For the text-containing cell, return its midpoint in (X, Y) coordinate format. 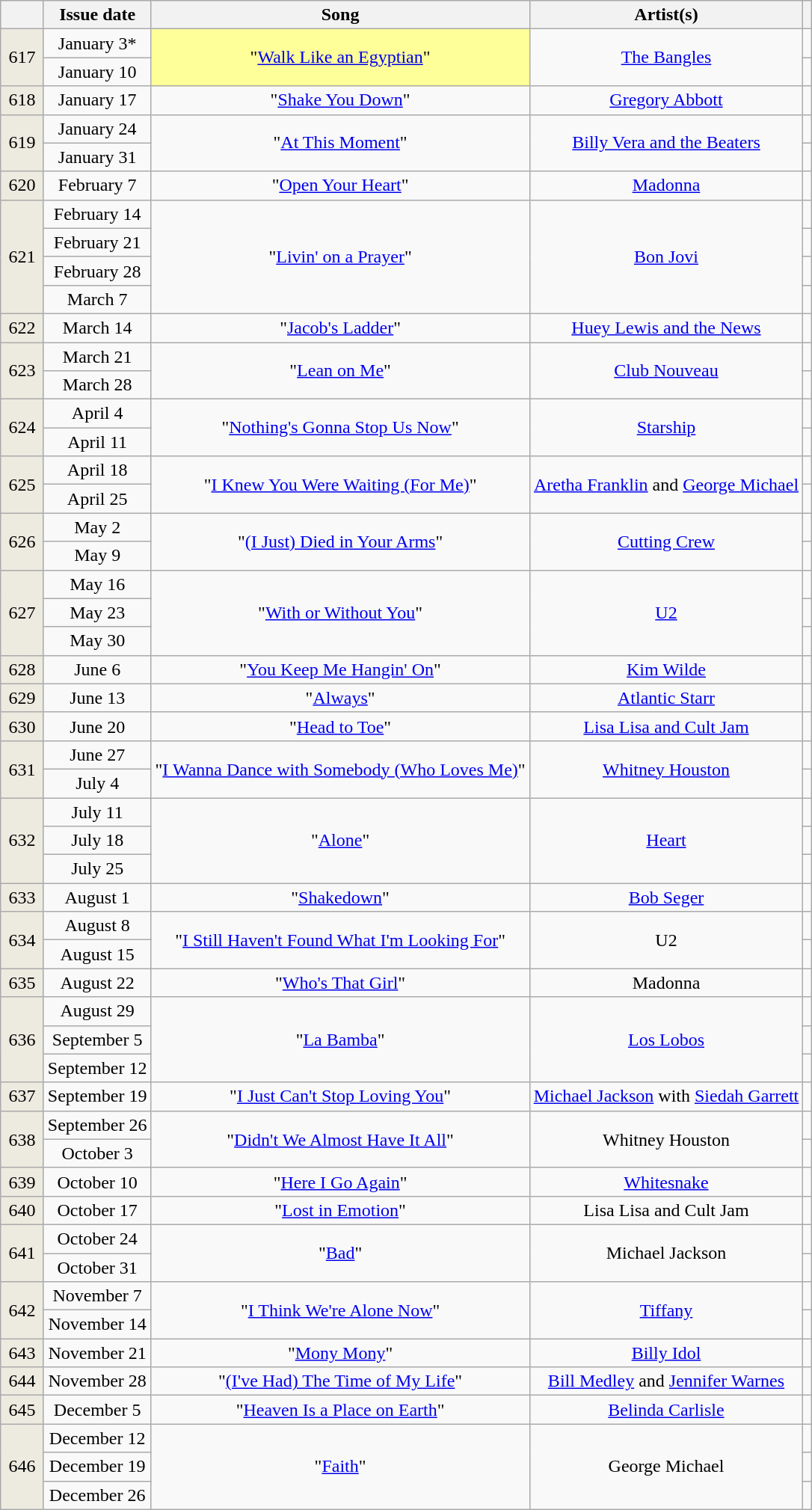
June 6 (97, 669)
617 (22, 58)
November 21 (97, 1353)
623 (22, 371)
September 12 (97, 1068)
Huey Lewis and the News (666, 328)
634 (22, 940)
Starship (666, 428)
Kim Wilde (666, 669)
642 (22, 1310)
September 19 (97, 1096)
644 (22, 1381)
August 8 (97, 926)
"Livin' on a Prayer" (340, 257)
"Heaven Is a Place on Earth" (340, 1410)
625 (22, 485)
October 31 (97, 1268)
February 7 (97, 185)
Bob Seger (666, 897)
August 1 (97, 897)
December 5 (97, 1410)
October 10 (97, 1182)
February 28 (97, 271)
Club Nouveau (666, 371)
624 (22, 428)
January 31 (97, 157)
"Faith" (340, 1467)
June 27 (97, 755)
"Nothing's Gonna Stop Us Now" (340, 428)
Billy Vera and the Beaters (666, 143)
January 3* (97, 43)
626 (22, 541)
"(I Just) Died in Your Arms" (340, 541)
640 (22, 1210)
January 10 (97, 72)
"I Just Can't Stop Loving You" (340, 1096)
627 (22, 613)
"La Bamba" (340, 1040)
Issue date (97, 15)
January 17 (97, 100)
April 25 (97, 499)
December 12 (97, 1438)
629 (22, 698)
August 15 (97, 954)
May 23 (97, 613)
"Walk Like an Egyptian" (340, 58)
646 (22, 1467)
"I Wanna Dance with Somebody (Who Loves Me)" (340, 769)
May 9 (97, 556)
Cutting Crew (666, 541)
March 28 (97, 385)
"I Think We're Alone Now" (340, 1310)
643 (22, 1353)
February 21 (97, 242)
620 (22, 185)
"I Still Haven't Found What I'm Looking For" (340, 940)
April 18 (97, 470)
639 (22, 1182)
January 24 (97, 129)
"Bad" (340, 1253)
May 2 (97, 527)
641 (22, 1253)
"Here I Go Again" (340, 1182)
July 11 (97, 811)
637 (22, 1096)
April 11 (97, 442)
622 (22, 328)
July 25 (97, 869)
Billy Idol (666, 1353)
George Michael (666, 1467)
March 21 (97, 357)
September 5 (97, 1040)
638 (22, 1139)
November 7 (97, 1296)
November 28 (97, 1381)
628 (22, 669)
619 (22, 143)
July 18 (97, 841)
"Who's That Girl" (340, 983)
Tiffany (666, 1310)
Michael Jackson (666, 1253)
"Alone" (340, 840)
632 (22, 840)
December 19 (97, 1467)
"Jacob's Ladder" (340, 328)
"Shakedown" (340, 897)
October 24 (97, 1239)
"Shake You Down" (340, 100)
"I Knew You Were Waiting (For Me)" (340, 485)
April 4 (97, 414)
"Lost in Emotion" (340, 1210)
635 (22, 983)
May 30 (97, 641)
Atlantic Starr (666, 698)
"Open Your Heart" (340, 185)
June 20 (97, 726)
March 14 (97, 328)
October 3 (97, 1153)
Heart (666, 840)
Whitesnake (666, 1182)
"Didn't We Almost Have It All" (340, 1139)
Bill Medley and Jennifer Warnes (666, 1381)
633 (22, 897)
"Lean on Me" (340, 371)
July 4 (97, 783)
August 22 (97, 983)
May 16 (97, 584)
Aretha Franklin and George Michael (666, 485)
November 14 (97, 1325)
Artist(s) (666, 15)
Song (340, 15)
Gregory Abbott (666, 100)
"Head to Toe" (340, 726)
Los Lobos (666, 1040)
August 29 (97, 1011)
631 (22, 769)
Michael Jackson with Siedah Garrett (666, 1096)
621 (22, 257)
"Mony Mony" (340, 1353)
October 17 (97, 1210)
"At This Moment" (340, 143)
"Always" (340, 698)
"With or Without You" (340, 613)
March 7 (97, 299)
"(I've Had) The Time of My Life" (340, 1381)
February 14 (97, 214)
Bon Jovi (666, 257)
September 26 (97, 1125)
636 (22, 1040)
645 (22, 1410)
618 (22, 100)
Belinda Carlisle (666, 1410)
"You Keep Me Hangin' On" (340, 669)
The Bangles (666, 58)
June 13 (97, 698)
December 26 (97, 1495)
630 (22, 726)
